Return [x, y] of the center of cell containing provided text 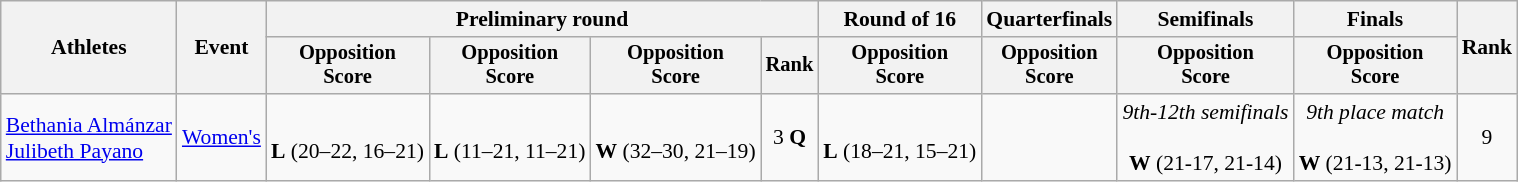
Women's [222, 138]
9th-12th semifinalsW (21-17, 21-14) [1205, 138]
3 Q [790, 138]
Athletes [89, 48]
Preliminary round [542, 19]
Round of 16 [900, 19]
L (20–22, 16–21) [348, 138]
W (32–30, 21–19) [675, 138]
Semifinals [1205, 19]
9 [1488, 138]
9th place matchW (21-13, 21-13) [1376, 138]
L (11–21, 11–21) [510, 138]
Event [222, 48]
Bethania AlmánzarJulibeth Payano [89, 138]
Finals [1376, 19]
Quarterfinals [1049, 19]
L (18–21, 15–21) [900, 138]
